Scan for the cell matching the given text and deliver its [X, Y] coordinate at center. 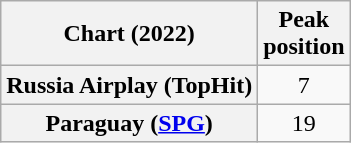
Chart (2022) [130, 34]
7 [304, 85]
Russia Airplay (TopHit) [130, 85]
Peakposition [304, 34]
Paraguay (SPG) [130, 123]
19 [304, 123]
